Return [x, y] of the center of cell containing provided text 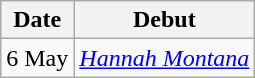
Debut [164, 20]
6 May [38, 58]
Hannah Montana [164, 58]
Date [38, 20]
